Return the [X, Y] coordinate for the center point of the cell that contains the specified text.  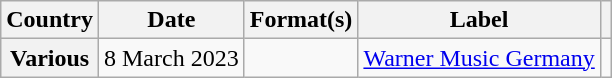
Various [50, 58]
Label [479, 20]
Date [171, 20]
Country [50, 20]
Warner Music Germany [479, 58]
Format(s) [301, 20]
8 March 2023 [171, 58]
